Determine the (X, Y) coordinate at the center of the cell enclosing the given text.  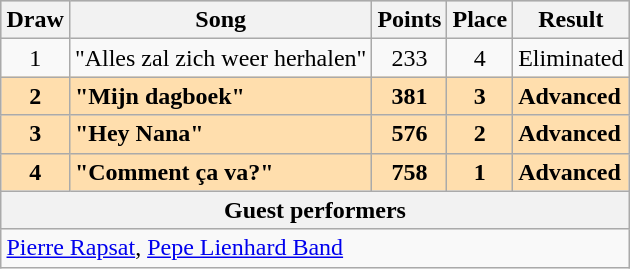
381 (410, 96)
Place (480, 20)
758 (410, 172)
233 (410, 58)
576 (410, 134)
Song (220, 20)
Pierre Rapsat, Pepe Lienhard Band (315, 248)
Eliminated (571, 58)
"Alles zal zich weer herhalen" (220, 58)
"Hey Nana" (220, 134)
"Mijn dagboek" (220, 96)
Guest performers (315, 210)
"Comment ça va?" (220, 172)
Points (410, 20)
Draw (35, 20)
Result (571, 20)
